Locate the cell with the specified text and output its [x, y] center coordinate. 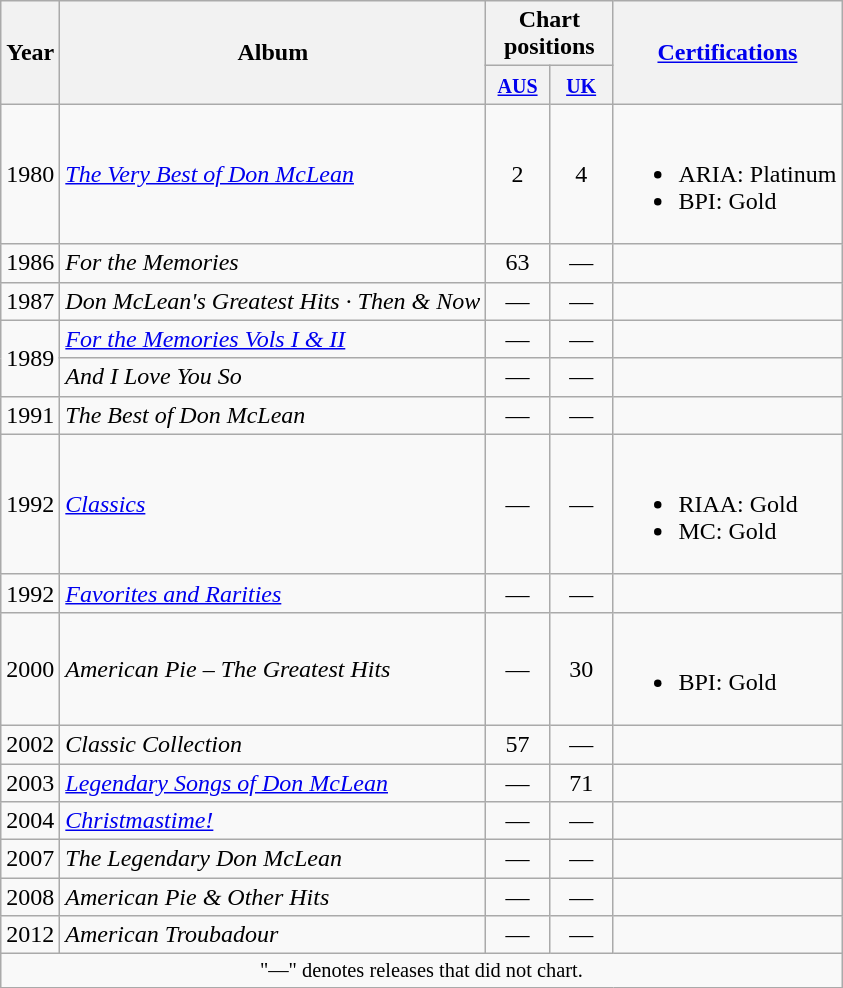
2 [518, 174]
2000 [30, 668]
2002 [30, 744]
Classics [273, 504]
Year [30, 52]
The Very Best of Don McLean [273, 174]
71 [581, 783]
American Pie – The Greatest Hits [273, 668]
Christmastime! [273, 821]
4 [581, 174]
1980 [30, 174]
American Troubadour [273, 935]
UK [581, 85]
63 [518, 263]
Legendary Songs of Don McLean [273, 783]
The Legendary Don McLean [273, 859]
RIAA: GoldMC: Gold [728, 504]
Classic Collection [273, 744]
Favorites and Rarities [273, 593]
Don McLean's Greatest Hits · Then & Now [273, 301]
1991 [30, 415]
57 [518, 744]
2007 [30, 859]
For the Memories Vols I & II [273, 339]
1989 [30, 358]
AUS [518, 85]
1986 [30, 263]
BPI: Gold [728, 668]
The Best of Don McLean [273, 415]
And I Love You So [273, 377]
2004 [30, 821]
2003 [30, 783]
American Pie & Other Hits [273, 897]
ARIA: PlatinumBPI: Gold [728, 174]
30 [581, 668]
Certifications [728, 52]
"—" denotes releases that did not chart. [422, 971]
For the Memories [273, 263]
2012 [30, 935]
Album [273, 52]
1987 [30, 301]
2008 [30, 897]
Chart positions [550, 34]
